For the text-containing cell, return its midpoint in [x, y] coordinate format. 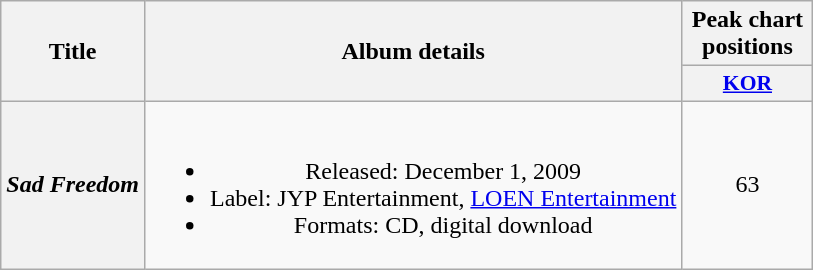
Peak chart positions [748, 34]
Album details [412, 52]
Title [73, 52]
Released: December 1, 2009Label: JYP Entertainment, LOEN EntertainmentFormats: CD, digital download [412, 184]
KOR [748, 84]
63 [748, 184]
Sad Freedom [73, 184]
